From the cell containing the given text, extract its center point as [x, y] coordinate. 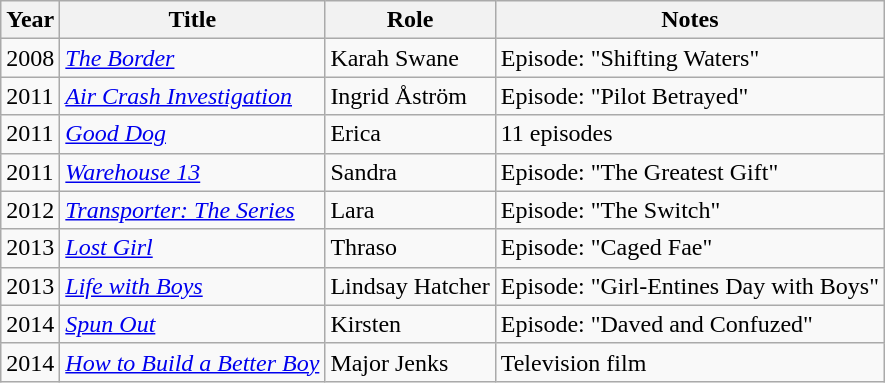
Episode: "The Switch" [690, 210]
Episode: "Shifting Waters" [690, 58]
Television film [690, 362]
Role [410, 20]
Episode: "The Greatest Gift" [690, 172]
Episode: "Girl-Entines Day with Boys" [690, 286]
How to Build a Better Boy [192, 362]
The Border [192, 58]
Good Dog [192, 134]
Lindsay Hatcher [410, 286]
Transporter: The Series [192, 210]
Episode: "Pilot Betrayed" [690, 96]
11 episodes [690, 134]
Warehouse 13 [192, 172]
Lara [410, 210]
Thraso [410, 248]
Sandra [410, 172]
Year [30, 20]
Erica [410, 134]
Notes [690, 20]
Ingrid Åström [410, 96]
Air Crash Investigation [192, 96]
Life with Boys [192, 286]
Title [192, 20]
Kirsten [410, 324]
Major Jenks [410, 362]
2012 [30, 210]
2008 [30, 58]
Episode: "Daved and Confuzed" [690, 324]
Episode: "Caged Fae" [690, 248]
Karah Swane [410, 58]
Lost Girl [192, 248]
Spun Out [192, 324]
